Provide the [X, Y] coordinate of the cell's center where the given text is located.  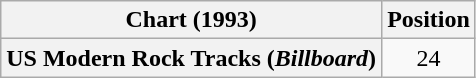
US Modern Rock Tracks (Billboard) [192, 58]
Position [429, 20]
24 [429, 58]
Chart (1993) [192, 20]
